Search for the cell housing the specified text and yield its [x, y] center coordinate. 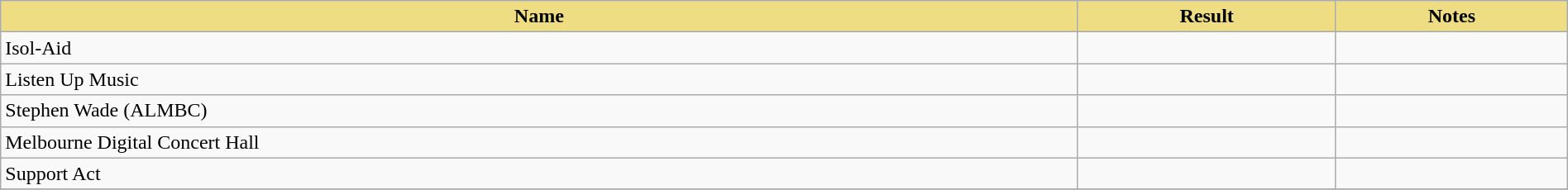
Name [539, 17]
Result [1207, 17]
Isol-Aid [539, 48]
Support Act [539, 173]
Notes [1451, 17]
Melbourne Digital Concert Hall [539, 142]
Stephen Wade (ALMBC) [539, 111]
Listen Up Music [539, 79]
